For the text-containing cell, return its midpoint in [X, Y] coordinate format. 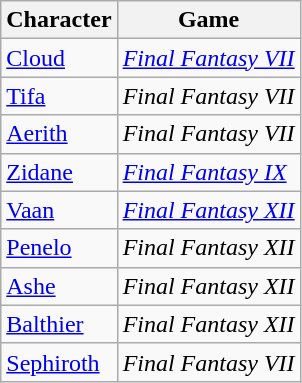
Zidane [59, 172]
Cloud [59, 58]
Sephiroth [59, 362]
Aerith [59, 134]
Character [59, 20]
Tifa [59, 96]
Ashe [59, 286]
Game [208, 20]
Penelo [59, 248]
Balthier [59, 324]
Vaan [59, 210]
Final Fantasy IX [208, 172]
